Scan for the cell matching the given text and deliver its (x, y) coordinate at center. 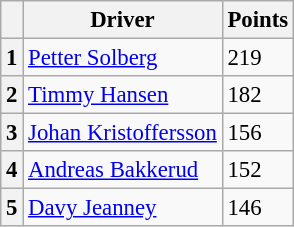
Driver (122, 20)
Petter Solberg (122, 58)
Points (258, 20)
5 (12, 208)
Timmy Hansen (122, 95)
4 (12, 170)
Davy Jeanney (122, 208)
3 (12, 133)
219 (258, 58)
146 (258, 208)
1 (12, 58)
182 (258, 95)
Andreas Bakkerud (122, 170)
156 (258, 133)
Johan Kristoffersson (122, 133)
2 (12, 95)
152 (258, 170)
